Identify which cell holds the provided text, then report its [X, Y] central coordinate. 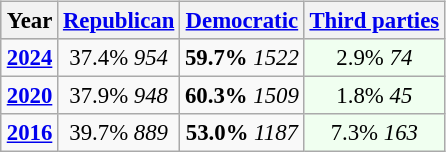
2020 [29, 96]
53.0% 1187 [242, 133]
60.3% 1509 [242, 96]
2016 [29, 133]
2024 [29, 58]
7.3% 163 [374, 133]
39.7% 889 [119, 133]
Republican [119, 21]
1.8% 45 [374, 96]
2.9% 74 [374, 58]
37.9% 948 [119, 96]
Democratic [242, 21]
59.7% 1522 [242, 58]
37.4% 954 [119, 58]
Third parties [374, 21]
Year [29, 21]
